Scan for the cell matching the given text and deliver its (x, y) coordinate at center. 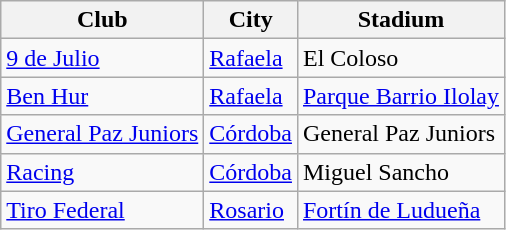
City (251, 20)
Parque Barrio Ilolay (400, 96)
Fortín de Ludueña (400, 210)
Tiro Federal (102, 210)
Racing (102, 172)
Ben Hur (102, 96)
Rosario (251, 210)
Club (102, 20)
El Coloso (400, 58)
Miguel Sancho (400, 172)
9 de Julio (102, 58)
Stadium (400, 20)
